Output the (x, y) coordinate of the center of the cell containing the given text.  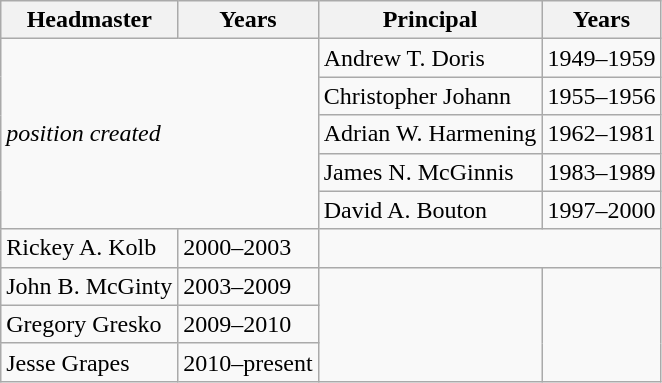
1997–2000 (602, 210)
Principal (430, 20)
1983–1989 (602, 172)
Andrew T. Doris (430, 58)
John B. McGinty (90, 286)
2009–2010 (248, 324)
1949–1959 (602, 58)
2003–2009 (248, 286)
Headmaster (90, 20)
Rickey A. Kolb (90, 248)
Adrian W. Harmening (430, 134)
Gregory Gresko (90, 324)
2010–present (248, 362)
2000–2003 (248, 248)
Jesse Grapes (90, 362)
David A. Bouton (430, 210)
1962–1981 (602, 134)
James N. McGinnis (430, 172)
Christopher Johann (430, 96)
position created (160, 134)
1955–1956 (602, 96)
